Scan for the cell matching the given text and deliver its (X, Y) coordinate at center. 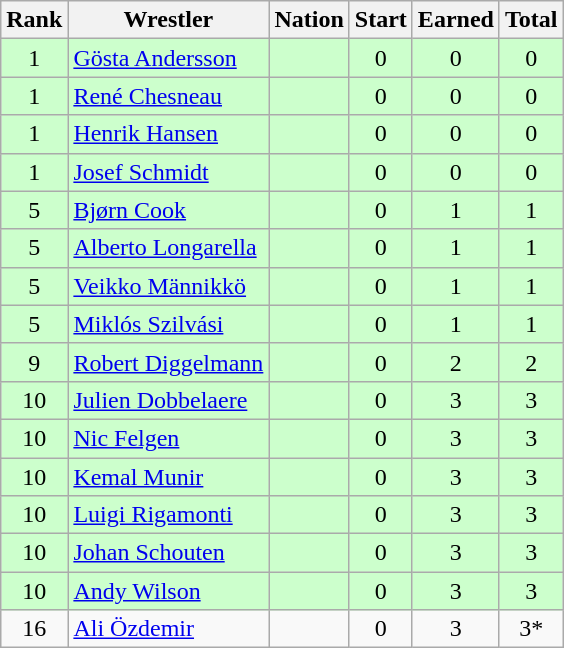
Luigi Rigamonti (168, 515)
Veikko Männikkö (168, 286)
3* (531, 629)
Robert Diggelmann (168, 362)
Nic Felgen (168, 438)
Alberto Longarella (168, 248)
Kemal Munir (168, 477)
Nation (309, 20)
9 (34, 362)
Julien Dobbelaere (168, 400)
Total (531, 20)
Miklós Szilvási (168, 324)
Andy Wilson (168, 591)
Henrik Hansen (168, 134)
René Chesneau (168, 96)
Josef Schmidt (168, 172)
Ali Özdemir (168, 629)
Bjørn Cook (168, 210)
Start (380, 20)
Johan Schouten (168, 553)
Wrestler (168, 20)
Earned (456, 20)
Gösta Andersson (168, 58)
16 (34, 629)
Rank (34, 20)
